Scan for the cell matching the given text and deliver its [x, y] coordinate at center. 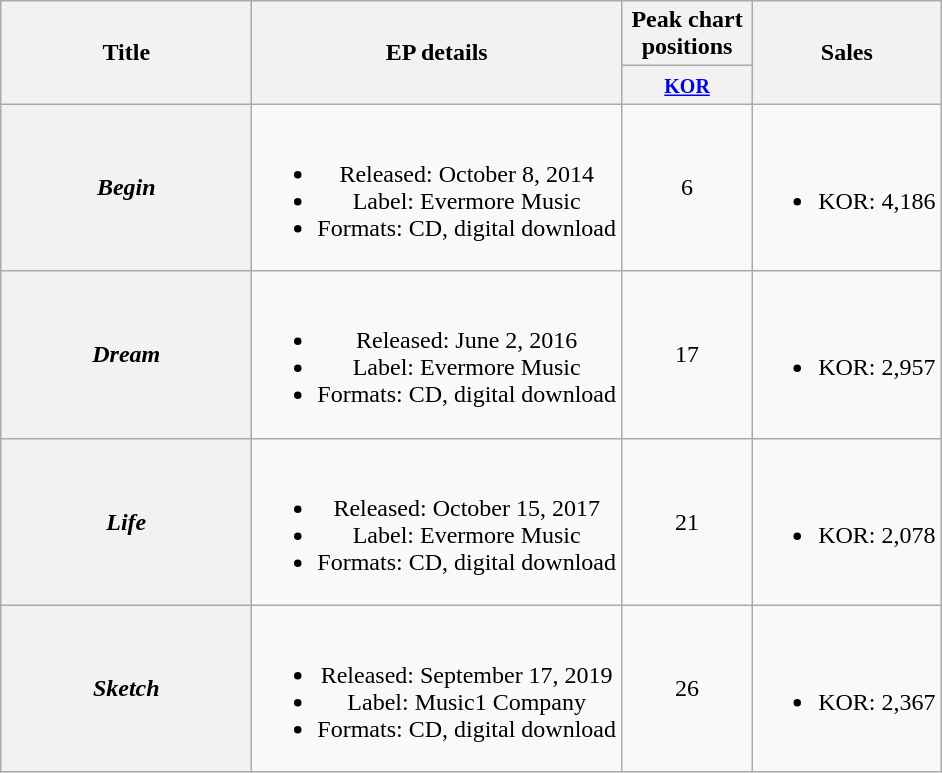
Dream [126, 354]
Released: October 15, 2017Label: Evermore MusicFormats: CD, digital download [437, 522]
KOR: 4,186 [847, 188]
Title [126, 52]
6 [688, 188]
Released: June 2, 2016Label: Evermore MusicFormats: CD, digital download [437, 354]
Sketch [126, 688]
EP details [437, 52]
Begin [126, 188]
KOR: 2,367 [847, 688]
17 [688, 354]
26 [688, 688]
Released: September 17, 2019Label: Music1 CompanyFormats: CD, digital download [437, 688]
Sales [847, 52]
KOR: 2,957 [847, 354]
KOR: 2,078 [847, 522]
KOR [688, 85]
Peak chart positions [688, 34]
Life [126, 522]
Released: October 8, 2014Label: Evermore MusicFormats: CD, digital download [437, 188]
21 [688, 522]
